Find where the given text appears and provide that cell's center as [X, Y] coordinate. 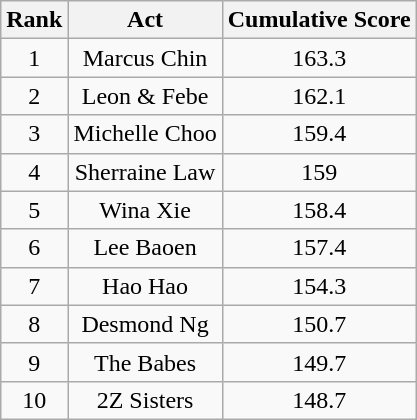
Hao Hao [145, 286]
149.7 [319, 362]
157.4 [319, 248]
Leon & Febe [145, 96]
Act [145, 20]
Cumulative Score [319, 20]
148.7 [319, 400]
1 [34, 58]
154.3 [319, 286]
4 [34, 172]
Wina Xie [145, 210]
3 [34, 134]
Michelle Choo [145, 134]
The Babes [145, 362]
7 [34, 286]
2Z Sisters [145, 400]
Desmond Ng [145, 324]
163.3 [319, 58]
Marcus Chin [145, 58]
8 [34, 324]
159 [319, 172]
Sherraine Law [145, 172]
159.4 [319, 134]
150.7 [319, 324]
10 [34, 400]
158.4 [319, 210]
9 [34, 362]
162.1 [319, 96]
5 [34, 210]
Rank [34, 20]
6 [34, 248]
2 [34, 96]
Lee Baoen [145, 248]
